From the cell containing the given text, extract its center point as [x, y] coordinate. 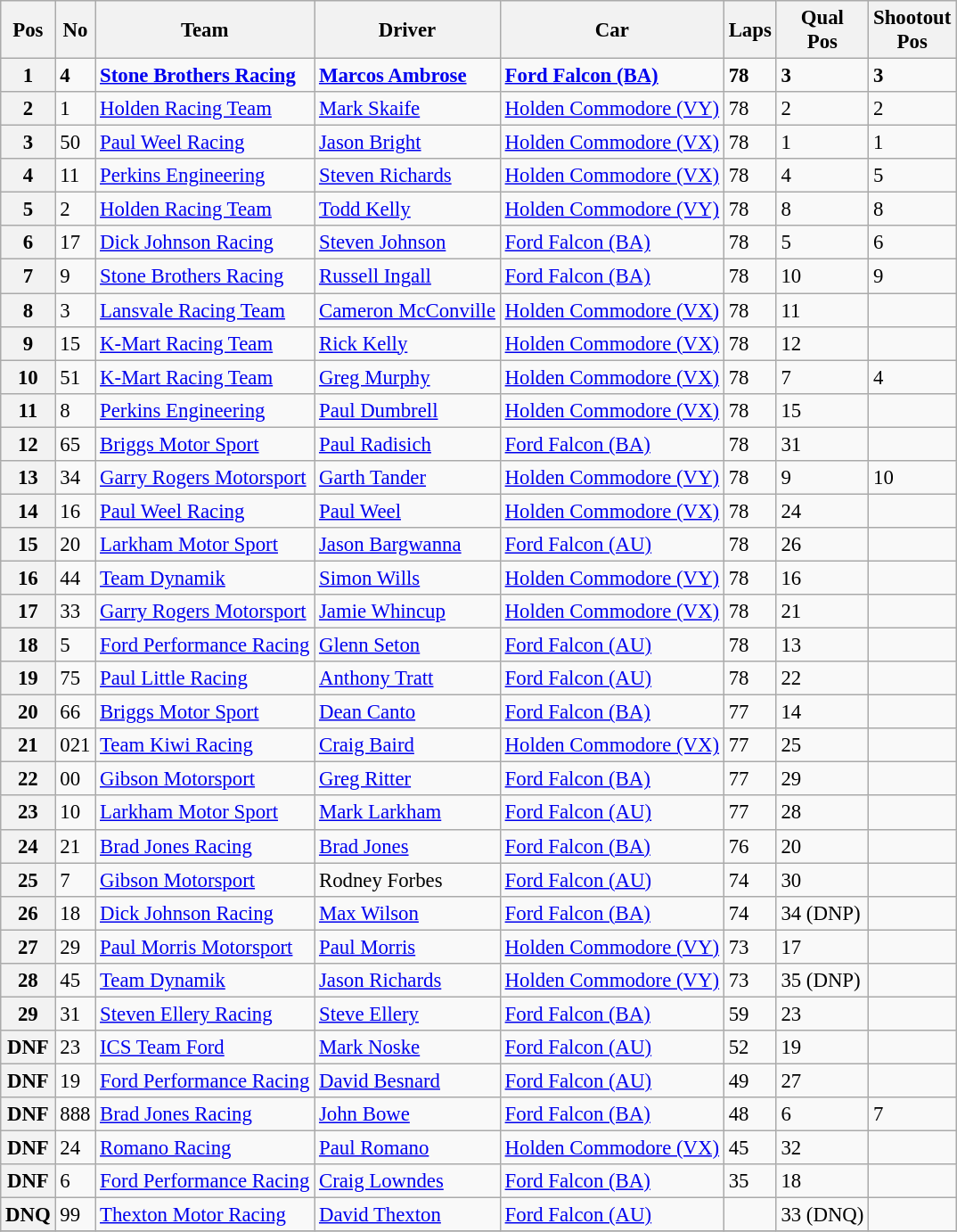
34 (DNP) [822, 913]
QualPos [822, 30]
Thexton Motor Racing [205, 1215]
David Besnard [408, 1080]
Steven Richards [408, 176]
Simon Wills [408, 578]
Team Kiwi Racing [205, 745]
Greg Murphy [408, 377]
Garth Tander [408, 478]
Paul Romano [408, 1148]
Paul Morris Motorsport [205, 947]
35 (DNP) [822, 981]
49 [750, 1080]
Craig Lowndes [408, 1181]
Dean Canto [408, 712]
Rick Kelly [408, 343]
Marcos Ambrose [408, 76]
Paul Morris [408, 947]
Anthony Tratt [408, 678]
00 [75, 779]
Steve Ellery [408, 1014]
Team [205, 30]
Mark Noske [408, 1047]
34 [75, 478]
Paul Weel [408, 511]
Cameron McConville [408, 310]
52 [750, 1047]
99 [75, 1215]
Driver [408, 30]
50 [75, 143]
Paul Radisich [408, 444]
Jamie Whincup [408, 612]
51 [75, 377]
No [75, 30]
Russell Ingall [408, 276]
35 [750, 1181]
Mark Skaife [408, 109]
021 [75, 745]
30 [822, 880]
ICS Team Ford [205, 1047]
ShootoutPos [912, 30]
John Bowe [408, 1114]
Greg Ritter [408, 779]
Paul Dumbrell [408, 410]
DNQ [29, 1215]
Car [611, 30]
33 (DNQ) [822, 1215]
Mark Larkham [408, 813]
Pos [29, 30]
44 [75, 578]
Steven Johnson [408, 243]
Jason Richards [408, 981]
76 [750, 846]
Craig Baird [408, 745]
33 [75, 612]
Jason Bright [408, 143]
48 [750, 1114]
Max Wilson [408, 913]
Todd Kelly [408, 209]
Brad Jones [408, 846]
75 [75, 678]
Lansvale Racing Team [205, 310]
Glenn Seton [408, 645]
32 [822, 1148]
Rodney Forbes [408, 880]
65 [75, 444]
Romano Racing [205, 1148]
Laps [750, 30]
888 [75, 1114]
Paul Little Racing [205, 678]
59 [750, 1014]
Jason Bargwanna [408, 545]
Steven Ellery Racing [205, 1014]
David Thexton [408, 1215]
66 [75, 712]
